Determine the [x, y] coordinate at the center of the cell enclosing the given text.  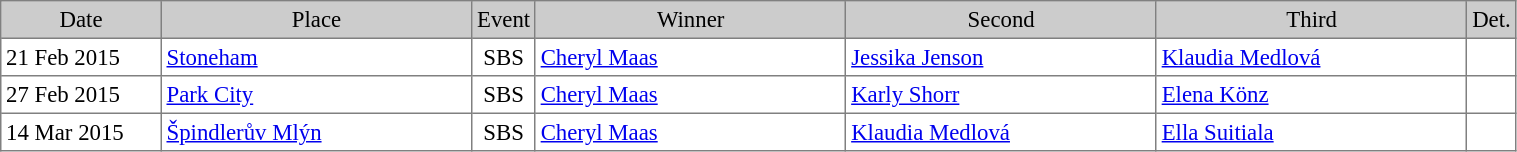
Date [81, 20]
27 Feb 2015 [81, 95]
Park City [316, 95]
Second [1001, 20]
Place [316, 20]
Jessika Jenson [1001, 57]
Stoneham [316, 57]
Karly Shorr [1001, 95]
Ella Suitiala [1311, 132]
21 Feb 2015 [81, 57]
Winner [690, 20]
14 Mar 2015 [81, 132]
Det. [1492, 20]
Elena Könz [1311, 95]
Third [1311, 20]
Špindlerův Mlýn [316, 132]
Event [504, 20]
